Identify which cell holds the provided text, then report its [x, y] central coordinate. 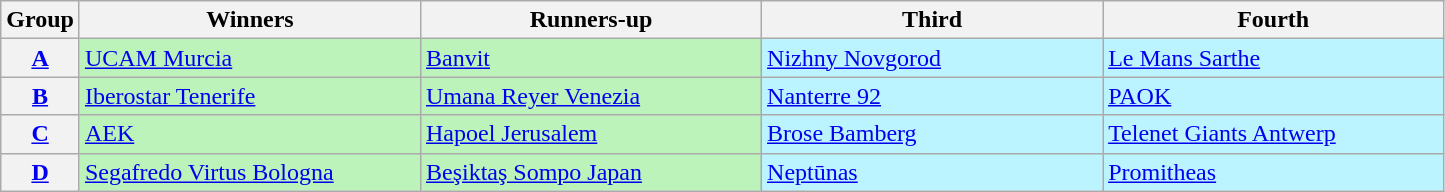
C [40, 134]
Third [932, 20]
B [40, 96]
Promitheas [1274, 172]
Banvit [590, 58]
D [40, 172]
PAOK [1274, 96]
A [40, 58]
Nizhny Novgorod [932, 58]
UCAM Murcia [250, 58]
Segafredo Virtus Bologna [250, 172]
Brose Bamberg [932, 134]
Beşiktaş Sompo Japan [590, 172]
Neptūnas [932, 172]
AEK [250, 134]
Le Mans Sarthe [1274, 58]
Hapoel Jerusalem [590, 134]
Group [40, 20]
Nanterre 92 [932, 96]
Umana Reyer Venezia [590, 96]
Winners [250, 20]
Telenet Giants Antwerp [1274, 134]
Runners-up [590, 20]
Iberostar Tenerife [250, 96]
Fourth [1274, 20]
